Detect which cell encompasses the target text, then output its (x, y) center coordinate. 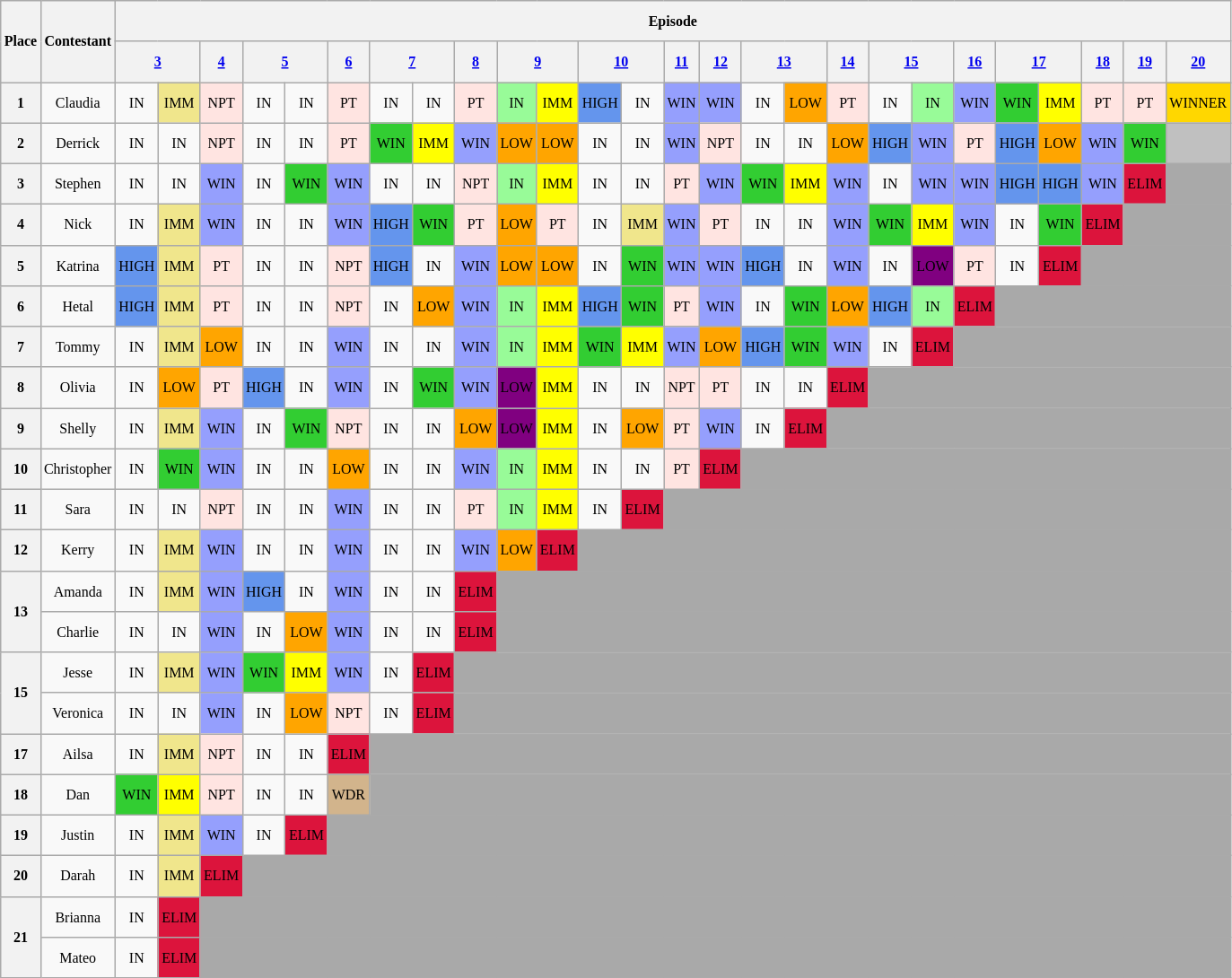
Christopher (77, 468)
1 (21, 102)
Amanda (77, 590)
Derrick (77, 144)
Tommy (77, 346)
Jesse (77, 671)
Mateo (77, 956)
Kerry (77, 549)
Episode (673, 20)
2 (21, 144)
Stephen (77, 183)
Ailsa (77, 754)
Justin (77, 834)
Hetal (77, 305)
16 (974, 61)
Brianna (77, 917)
Place (21, 41)
WINNER (1198, 102)
Katrina (77, 266)
Dan (77, 795)
Sara (77, 510)
Contestant (77, 41)
WDR (348, 795)
Darah (77, 876)
Shelly (77, 427)
14 (847, 61)
Charlie (77, 632)
Claudia (77, 102)
Nick (77, 224)
Olivia (77, 388)
21 (21, 937)
Veronica (77, 712)
